Identify which cell holds the provided text, then report its [x, y] central coordinate. 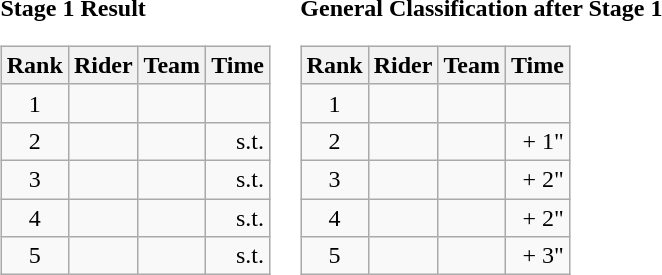
+ 1" [537, 141]
+ 3" [537, 256]
